Locate the cell with the specified text and output its [X, Y] center coordinate. 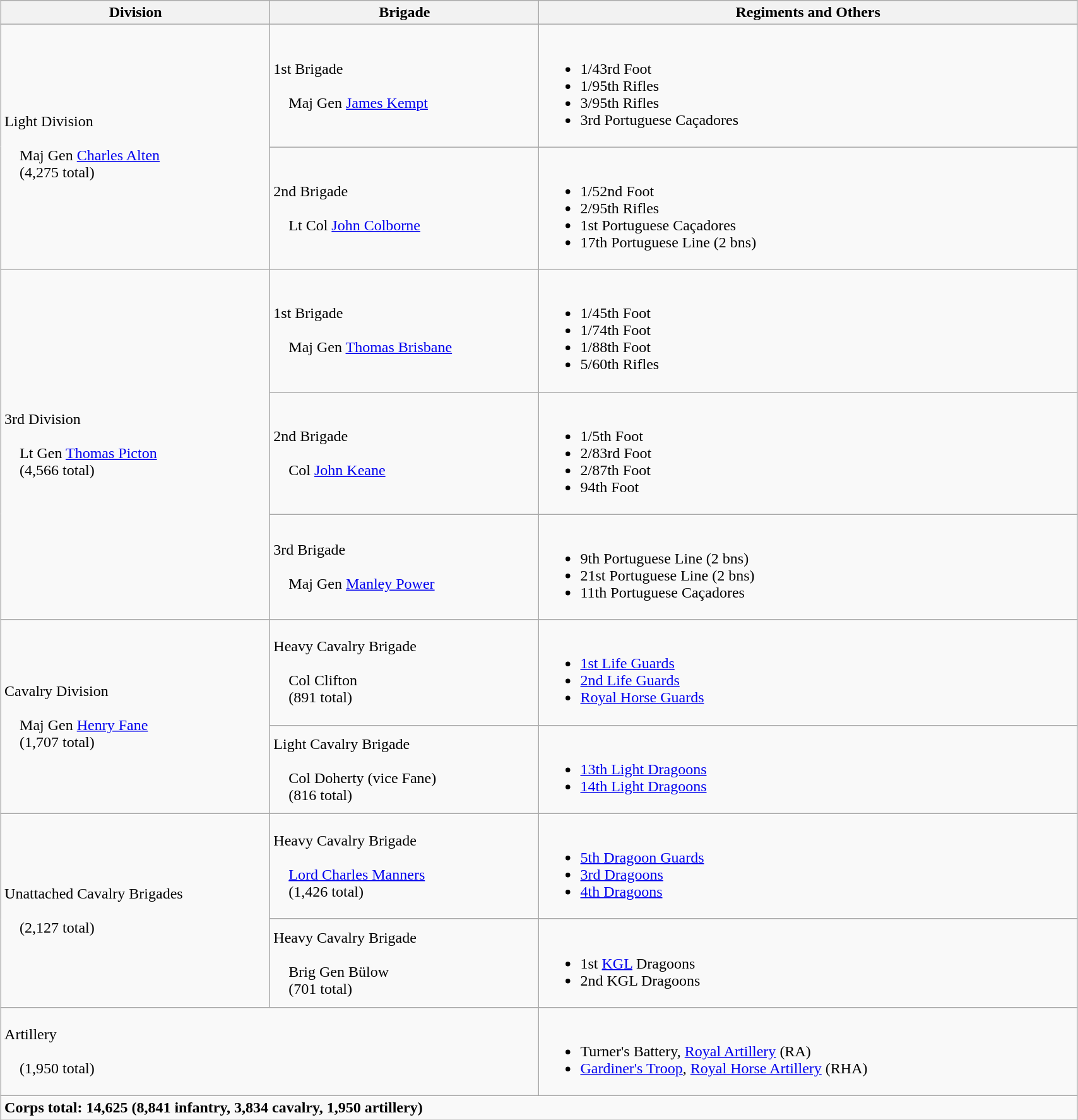
1st Brigade Maj Gen James Kempt [405, 86]
1/52nd Foot2/95th Rifles1st Portuguese Caçadores17th Portuguese Line (2 bns) [808, 208]
Light Division Maj Gen Charles Alten (4,275 total) [136, 147]
Heavy Cavalry Brigade Lord Charles Manners (1,426 total) [405, 866]
Brigade [405, 13]
Light Cavalry Brigade Col Doherty (vice Fane) (816 total) [405, 769]
2nd Brigade Lt Col John Colborne [405, 208]
1st Brigade Maj Gen Thomas Brisbane [405, 331]
2nd Brigade Col John Keane [405, 453]
Heavy Cavalry Brigade Brig Gen Bülow (701 total) [405, 963]
Heavy Cavalry Brigade Col Clifton (891 total) [405, 673]
1/43rd Foot1/95th Rifles3/95th Rifles3rd Portuguese Caçadores [808, 86]
5th Dragoon Guards3rd Dragoons4th Dragoons [808, 866]
Unattached Cavalry Brigades (2,127 total) [136, 910]
9th Portuguese Line (2 bns)21st Portuguese Line (2 bns)11th Portuguese Caçadores [808, 567]
1/5th Foot2/83rd Foot2/87th Foot94th Foot [808, 453]
13th Light Dragoons14th Light Dragoons [808, 769]
Artillery (1,950 total) [270, 1051]
Division [136, 13]
Turner's Battery, Royal Artillery (RA)Gardiner's Troop, Royal Horse Artillery (RHA) [808, 1051]
Cavalry Division Maj Gen Henry Fane (1,707 total) [136, 717]
Regiments and Others [808, 13]
3rd Division Lt Gen Thomas Picton (4,566 total) [136, 444]
1st KGL Dragoons2nd KGL Dragoons [808, 963]
1/45th Foot1/74th Foot1/88th Foot5/60th Rifles [808, 331]
1st Life Guards2nd Life GuardsRoyal Horse Guards [808, 673]
3rd Brigade Maj Gen Manley Power [405, 567]
Corps total: 14,625 (8,841 infantry, 3,834 cavalry, 1,950 artillery) [539, 1107]
